Extract the [X, Y] coordinate from the center of the cell holding the provided text.  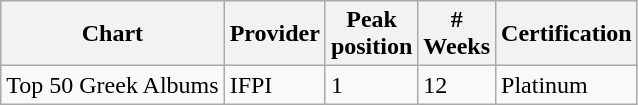
1 [371, 85]
IFPI [274, 85]
Provider [274, 34]
Chart [112, 34]
Top 50 Greek Albums [112, 85]
Platinum [567, 85]
Certification [567, 34]
#Weeks [457, 34]
Peakposition [371, 34]
12 [457, 85]
